Scan for the cell matching the given text and deliver its [X, Y] coordinate at center. 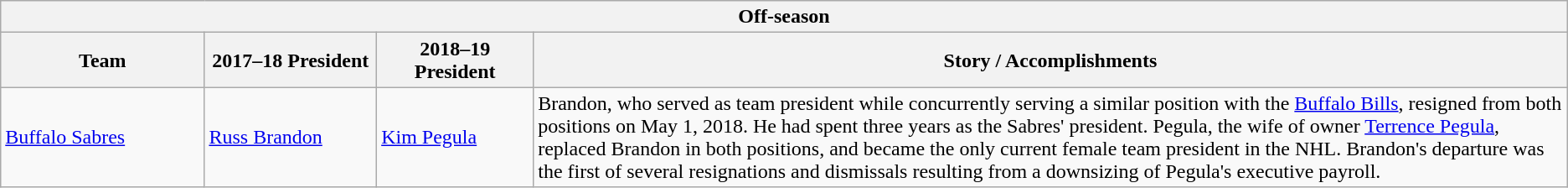
2017–18 President [291, 60]
Russ Brandon [291, 138]
Team [102, 60]
Kim Pegula [456, 138]
2018–19 President [456, 60]
Off-season [784, 17]
Story / Accomplishments [1050, 60]
Buffalo Sabres [102, 138]
